Return the (X, Y) coordinate for the center point of the cell that contains the specified text.  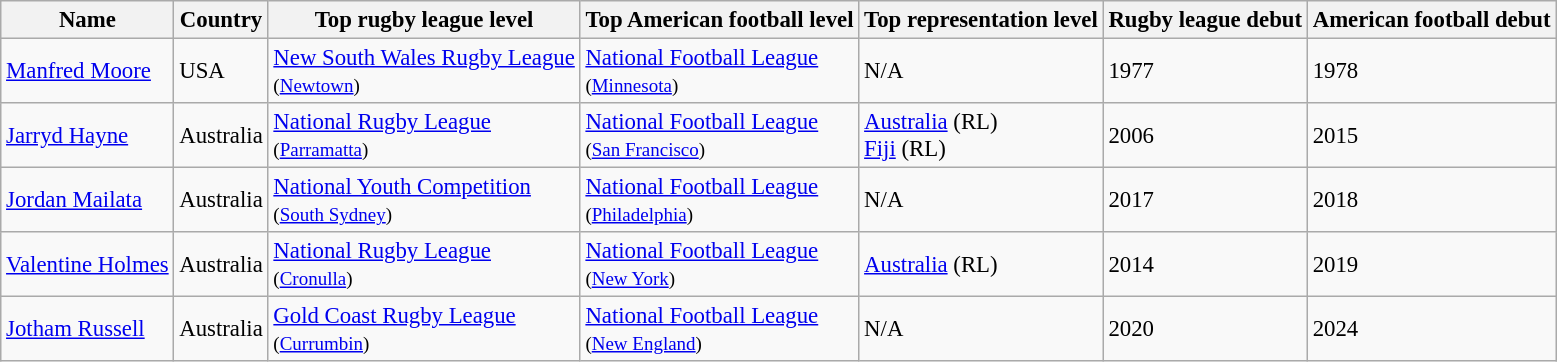
American football debut (1432, 20)
2014 (1205, 264)
National Rugby League (Parramatta) (424, 136)
National Youth Competition (South Sydney) (424, 200)
Manfred Moore (88, 72)
Top representation level (981, 20)
Rugby league debut (1205, 20)
2024 (1432, 330)
2018 (1432, 200)
Jordan Mailata (88, 200)
New South Wales Rugby League(Newtown) (424, 72)
Top rugby league level (424, 20)
National Football League(Minnesota) (720, 72)
Australia (RL) (981, 264)
2006 (1205, 136)
National Football League(New England) (720, 330)
Valentine Holmes (88, 264)
National Football League (New York) (720, 264)
Top American football level (720, 20)
National Football League (Philadelphia) (720, 200)
Australia (RL)Fiji (RL) (981, 136)
2017 (1205, 200)
Name (88, 20)
2020 (1205, 330)
Jotham Russell (88, 330)
1977 (1205, 72)
Jarryd Hayne (88, 136)
National Football League (San Francisco) (720, 136)
1978 (1432, 72)
Gold Coast Rugby League(Currumbin) (424, 330)
2019 (1432, 264)
2015 (1432, 136)
Country (221, 20)
USA (221, 72)
National Rugby League (Cronulla) (424, 264)
